Determine the (x, y) coordinate at the center of the cell enclosing the given text.  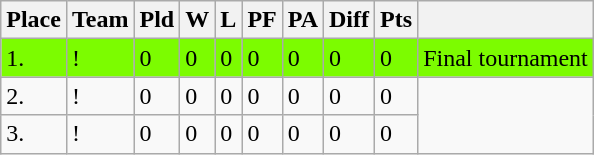
3. (34, 134)
1. (34, 58)
W (198, 20)
Diff (350, 20)
Final tournament (506, 58)
PF (262, 20)
Team (100, 20)
PA (302, 20)
Pld (157, 20)
Pts (396, 20)
L (228, 20)
2. (34, 96)
Place (34, 20)
